Extract the [x, y] coordinate from the center of the cell holding the provided text.  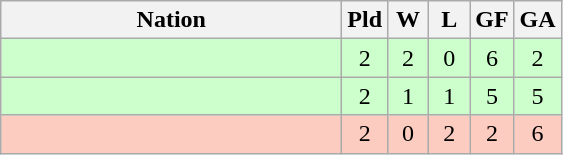
GF [492, 20]
L [450, 20]
Nation [172, 20]
GA [538, 20]
W [408, 20]
Pld [365, 20]
